Locate the cell with the specified text and output its (X, Y) center coordinate. 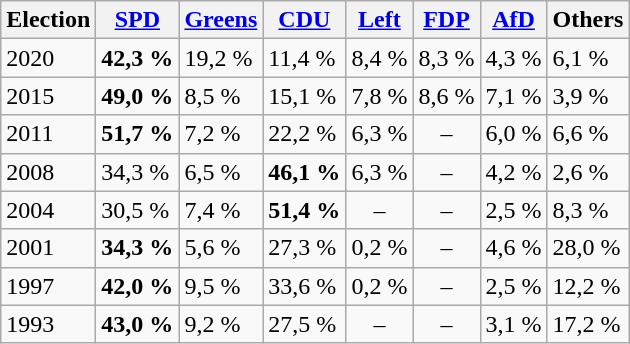
2008 (48, 172)
42,3 % (138, 58)
2001 (48, 248)
19,2 % (221, 58)
2015 (48, 96)
3,9 % (588, 96)
AfD (514, 20)
1993 (48, 324)
Election (48, 20)
27,5 % (304, 324)
5,6 % (221, 248)
2020 (48, 58)
49,0 % (138, 96)
SPD (138, 20)
8,6 % (446, 96)
3,1 % (514, 324)
6,6 % (588, 134)
8,5 % (221, 96)
51,7 % (138, 134)
8,4 % (380, 58)
11,4 % (304, 58)
28,0 % (588, 248)
9,5 % (221, 286)
22,2 % (304, 134)
Left (380, 20)
30,5 % (138, 210)
46,1 % (304, 172)
12,2 % (588, 286)
43,0 % (138, 324)
15,1 % (304, 96)
4,6 % (514, 248)
Greens (221, 20)
4,3 % (514, 58)
4,2 % (514, 172)
9,2 % (221, 324)
7,1 % (514, 96)
6,0 % (514, 134)
2004 (48, 210)
42,0 % (138, 286)
7,2 % (221, 134)
6,5 % (221, 172)
7,4 % (221, 210)
2011 (48, 134)
27,3 % (304, 248)
7,8 % (380, 96)
33,6 % (304, 286)
Others (588, 20)
CDU (304, 20)
1997 (48, 286)
FDP (446, 20)
51,4 % (304, 210)
6,1 % (588, 58)
17,2 % (588, 324)
2,6 % (588, 172)
